Pinpoint the cell where the given text exists, returning its (x, y) midpoint coordinate. 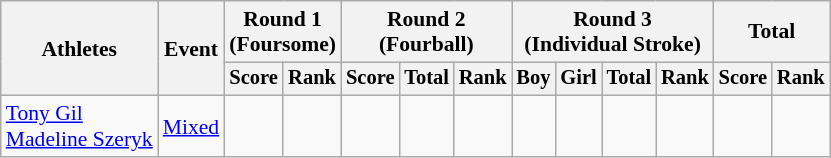
Athletes (80, 48)
Round 2(Fourball) (426, 32)
Round 3(Individual Stroke) (613, 32)
Tony GilMadeline Szeryk (80, 126)
Girl (578, 79)
Event (191, 48)
Round 1(Foursome) (282, 32)
Boy (534, 79)
Mixed (191, 126)
